Detect which cell encompasses the target text, then output its [X, Y] center coordinate. 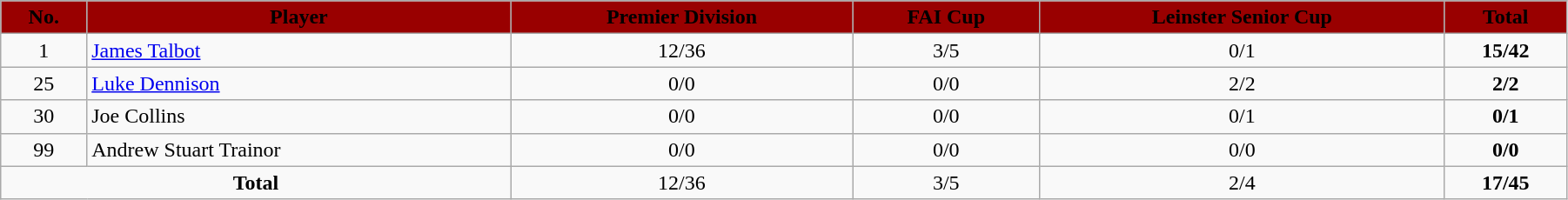
James Talbot [299, 50]
Premier Division [682, 17]
Luke Dennison [299, 83]
Joe Collins [299, 117]
1 [44, 50]
FAI Cup [947, 17]
Player [299, 17]
Leinster Senior Cup [1243, 17]
2/4 [1243, 183]
Andrew Stuart Trainor [299, 150]
17/45 [1505, 183]
30 [44, 117]
No. [44, 17]
15/42 [1505, 50]
99 [44, 150]
25 [44, 83]
